Identify which cell holds the provided text, then report its [x, y] central coordinate. 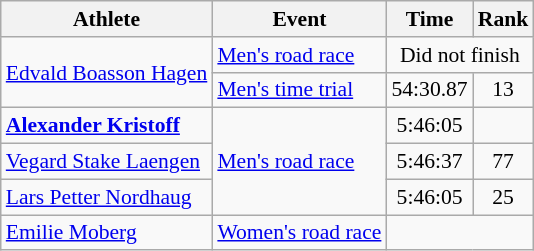
54:30.87 [429, 90]
Athlete [107, 19]
Time [429, 19]
25 [504, 197]
77 [504, 162]
Lars Petter Nordhaug [107, 197]
Edvald Boasson Hagen [107, 72]
Did not finish [460, 55]
Men's time trial [299, 90]
Emilie Moberg [107, 233]
Women's road race [299, 233]
Event [299, 19]
Rank [504, 19]
Alexander Kristoff [107, 126]
13 [504, 90]
Vegard Stake Laengen [107, 162]
5:46:37 [429, 162]
